Identify which cell holds the provided text, then report its (X, Y) central coordinate. 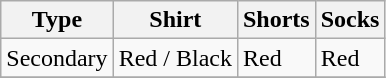
Socks (350, 20)
Secondary (57, 58)
Shorts (276, 20)
Type (57, 20)
Red / Black (175, 58)
Shirt (175, 20)
